Identify which cell holds the provided text, then report its [X, Y] central coordinate. 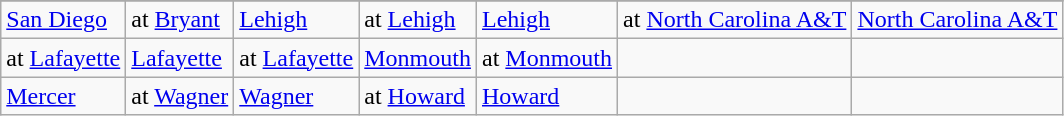
at Wagner [180, 96]
Wagner [296, 96]
at Lehigh [418, 20]
San Diego [64, 20]
Lafayette [180, 58]
Mercer [64, 96]
Howard [546, 96]
North Carolina A&T [958, 20]
at Howard [418, 96]
at Monmouth [546, 58]
at North Carolina A&T [735, 20]
Monmouth [418, 58]
at Bryant [180, 20]
